Pinpoint the cell where the given text exists, returning its (X, Y) midpoint coordinate. 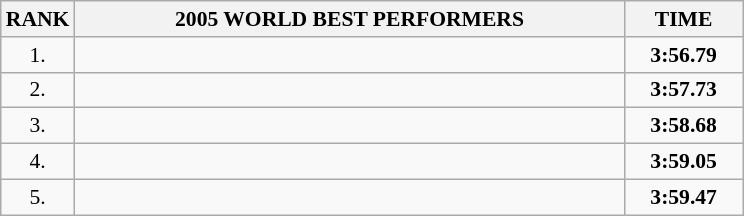
RANK (38, 19)
4. (38, 162)
3:59.05 (684, 162)
5. (38, 197)
3. (38, 126)
TIME (684, 19)
2005 WORLD BEST PERFORMERS (349, 19)
1. (38, 55)
3:58.68 (684, 126)
3:57.73 (684, 90)
3:59.47 (684, 197)
2. (38, 90)
3:56.79 (684, 55)
